Return (X, Y) of the center of cell containing provided text 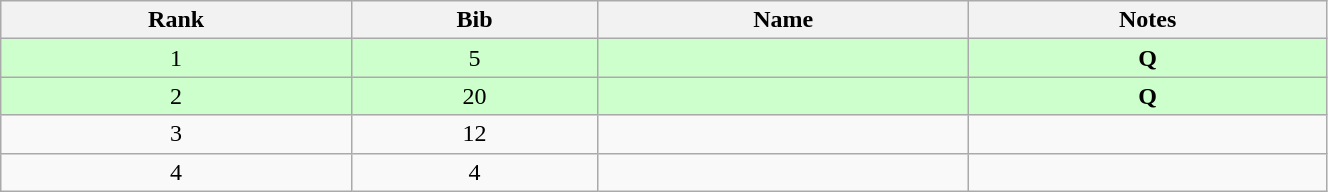
2 (176, 96)
Bib (474, 20)
Name (784, 20)
Notes (1148, 20)
20 (474, 96)
5 (474, 58)
3 (176, 134)
12 (474, 134)
Rank (176, 20)
1 (176, 58)
